Return (X, Y) of the center of cell containing provided text 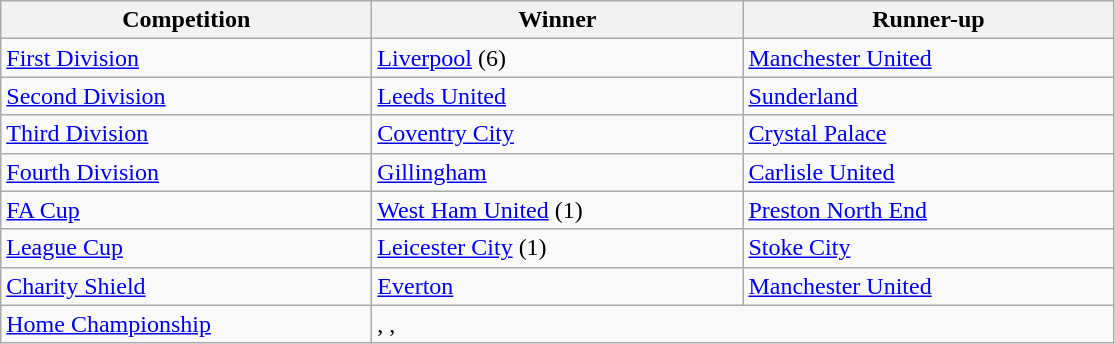
Everton (558, 286)
Liverpool (6) (558, 58)
Fourth Division (186, 172)
Crystal Palace (928, 134)
Stoke City (928, 248)
Charity Shield (186, 286)
Carlisle United (928, 172)
First Division (186, 58)
Sunderland (928, 96)
League Cup (186, 248)
Competition (186, 20)
Runner-up (928, 20)
Leicester City (1) (558, 248)
FA Cup (186, 210)
Preston North End (928, 210)
Winner (558, 20)
Gillingham (558, 172)
Second Division (186, 96)
Coventry City (558, 134)
West Ham United (1) (558, 210)
Third Division (186, 134)
Leeds United (558, 96)
, , (743, 324)
Home Championship (186, 324)
